Detect which cell encompasses the target text, then output its [x, y] center coordinate. 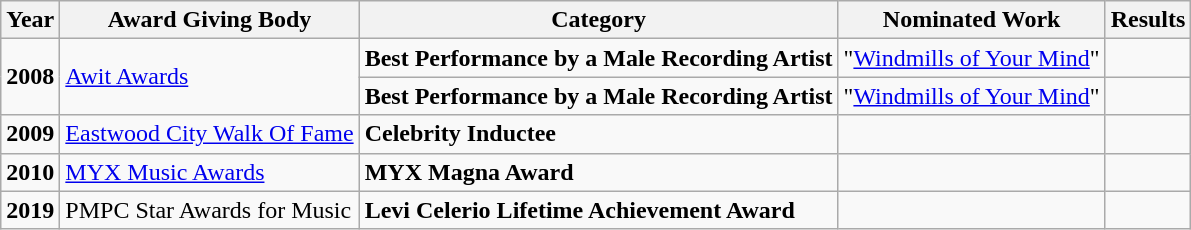
2019 [30, 210]
Eastwood City Walk Of Fame [210, 134]
2010 [30, 172]
2009 [30, 134]
MYX Music Awards [210, 172]
Awit Awards [210, 77]
2008 [30, 77]
Category [598, 20]
Year [30, 20]
Celebrity Inductee [598, 134]
Levi Celerio Lifetime Achievement Award [598, 210]
PMPC Star Awards for Music [210, 210]
Award Giving Body [210, 20]
MYX Magna Award [598, 172]
Nominated Work [972, 20]
Results [1148, 20]
